Output the [x, y] coordinate of the center of the cell containing the given text.  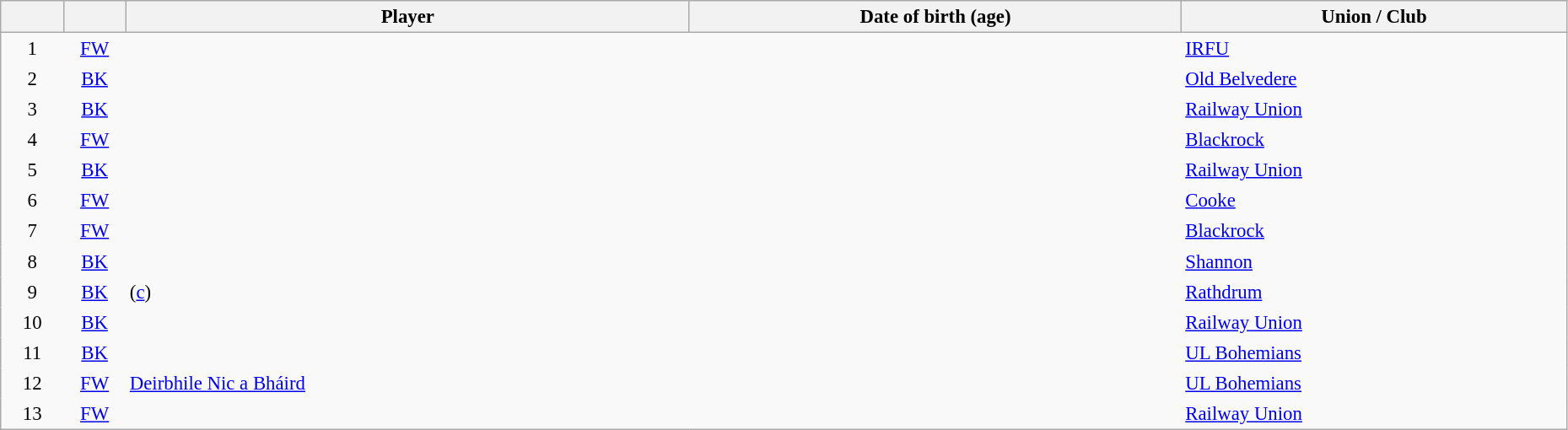
(c) [407, 292]
Date of birth (age) [935, 17]
1 [32, 49]
3 [32, 109]
13 [32, 413]
7 [32, 231]
10 [32, 322]
IRFU [1375, 49]
4 [32, 140]
Deirbhile Nic a Bháird [407, 383]
2 [32, 78]
9 [32, 292]
6 [32, 201]
Rathdrum [1375, 292]
8 [32, 261]
5 [32, 170]
12 [32, 383]
Shannon [1375, 261]
Old Belvedere [1375, 78]
Player [407, 17]
11 [32, 352]
Union / Club [1375, 17]
Cooke [1375, 201]
